Extract the [X, Y] coordinate from the center of the cell holding the provided text.  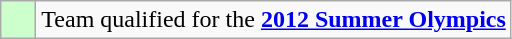
Team qualified for the 2012 Summer Olympics [274, 20]
